Extract the (x, y) coordinate from the center of the cell holding the provided text.  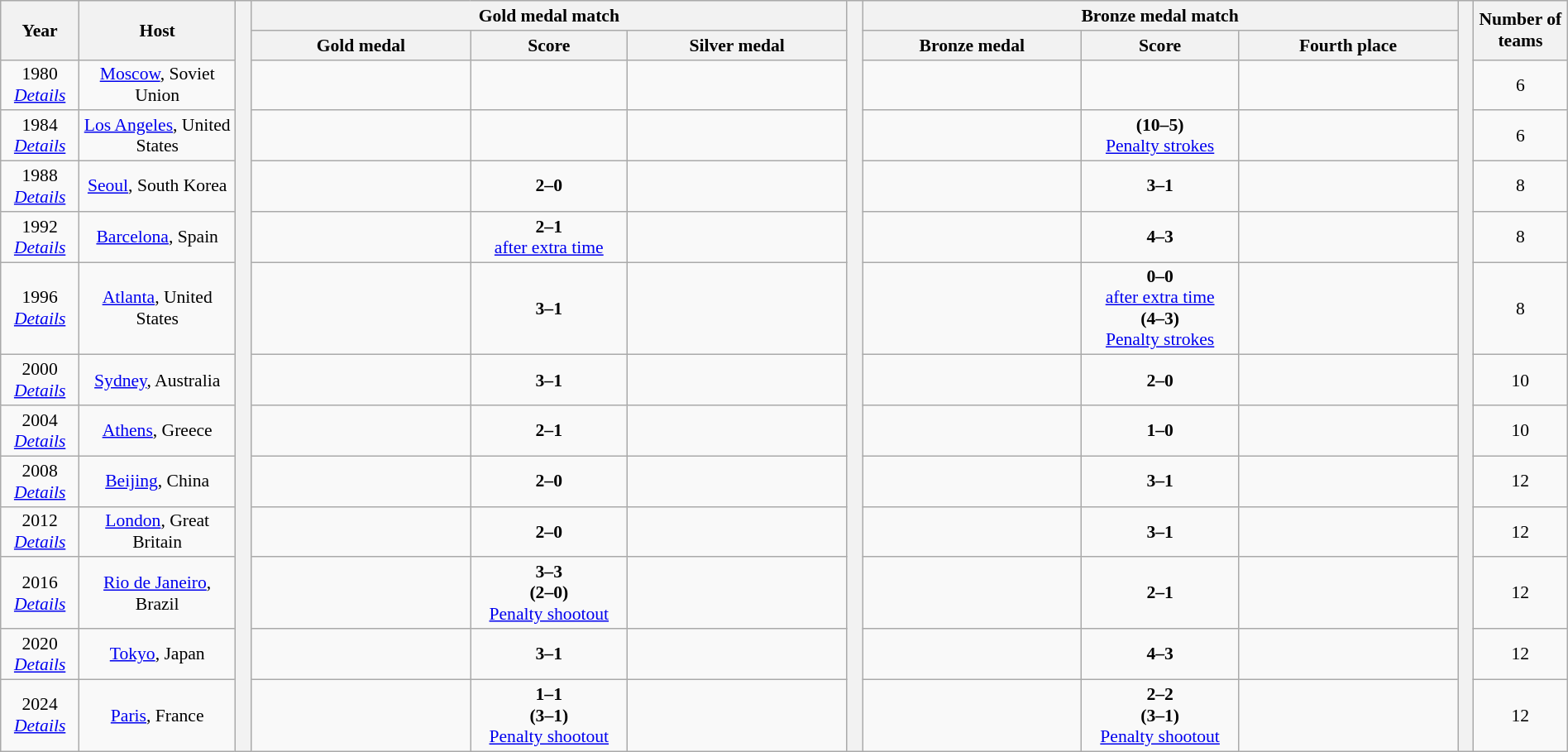
Athens, Greece (157, 430)
Gold medal (361, 46)
2004 Details (40, 430)
Tokyo, Japan (157, 654)
2–1 after extra time (549, 237)
London, Great Britain (157, 531)
Year (40, 30)
1–0 (1159, 430)
Sydney, Australia (157, 381)
Silver medal (738, 46)
Number of teams (1520, 30)
1988 Details (40, 187)
Host (157, 30)
2020 Details (40, 654)
Atlanta, United States (157, 309)
2016 Details (40, 594)
Barcelona, Spain (157, 237)
Fourth place (1348, 46)
1980 Details (40, 84)
1992 Details (40, 237)
Bronze medal (973, 46)
Beijing, China (157, 481)
1996 Details (40, 309)
2000 Details (40, 381)
Paris, France (157, 715)
1984 Details (40, 136)
3–3 (2–0) Penalty shootout (549, 594)
2–2 (3–1) Penalty shootout (1159, 715)
(10–5) Penalty strokes (1159, 136)
Rio de Janeiro, Brazil (157, 594)
Seoul, South Korea (157, 187)
Bronze medal match (1160, 16)
Gold medal match (549, 16)
2024 Details (40, 715)
2012 Details (40, 531)
0–0 after extra time (4–3) Penalty strokes (1159, 309)
Moscow, Soviet Union (157, 84)
1–1 (3–1) Penalty shootout (549, 715)
Los Angeles, United States (157, 136)
2008 Details (40, 481)
